Return (X, Y) of the center of cell containing provided text 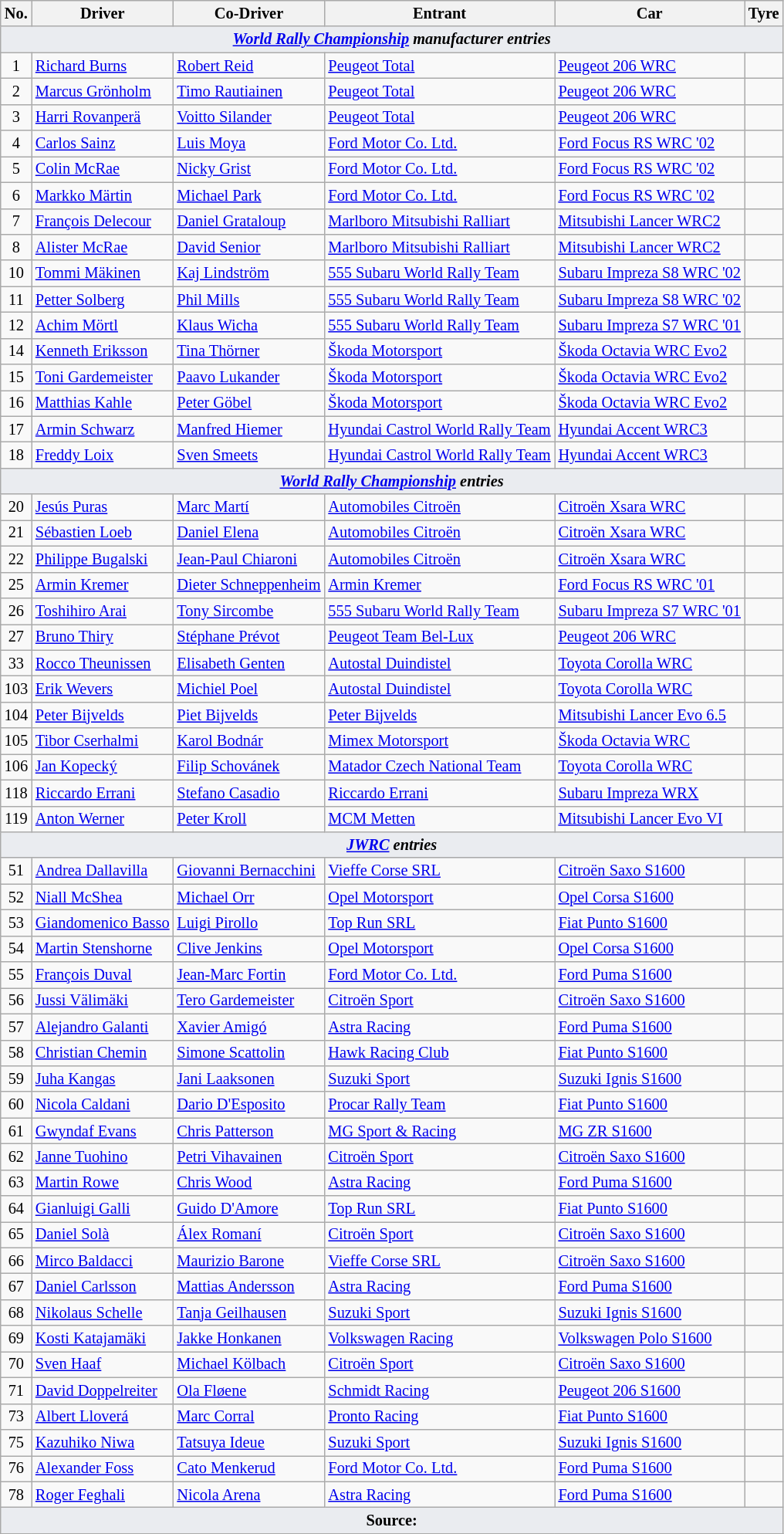
Entrant (439, 13)
Sébastien Loeb (103, 533)
15 (16, 378)
Jussi Välimäki (103, 1001)
Alexander Foss (103, 1468)
François Duval (103, 975)
Petter Solberg (103, 300)
54 (16, 949)
Volkswagen Racing (439, 1339)
Nikolaus Schelle (103, 1312)
Freddy Loix (103, 455)
Dieter Schneppenheim (249, 585)
World Rally Championship entries (392, 481)
26 (16, 611)
Juha Kangas (103, 1079)
27 (16, 637)
Harri Rovanperä (103, 117)
Procar Rally Team (439, 1105)
Filip Schovánek (249, 767)
Bruno Thiry (103, 637)
David Doppelreiter (103, 1390)
Driver (103, 13)
33 (16, 663)
Nicola Caldani (103, 1105)
Albert Lloverá (103, 1417)
Achim Mörtl (103, 325)
Mirco Baldacci (103, 1261)
8 (16, 247)
Rocco Theunissen (103, 663)
Álex Romaní (249, 1234)
14 (16, 351)
70 (16, 1364)
60 (16, 1105)
58 (16, 1053)
75 (16, 1442)
Cato Menkerud (249, 1468)
Michael Orr (249, 897)
Jean-Paul Chiaroni (249, 559)
Daniel Solà (103, 1234)
10 (16, 273)
57 (16, 1027)
Source: (392, 1520)
Peter Göbel (249, 403)
Klaus Wicha (249, 325)
21 (16, 533)
6 (16, 195)
Erik Wevers (103, 689)
Škoda Octavia WRC (650, 741)
Schmidt Racing (439, 1390)
Philippe Bugalski (103, 559)
Guido D'Amore (249, 1209)
Richard Burns (103, 66)
11 (16, 300)
118 (16, 793)
François Delecour (103, 222)
Nicola Arena (249, 1495)
56 (16, 1001)
2 (16, 91)
Michael Kölbach (249, 1364)
Daniel Elena (249, 533)
65 (16, 1234)
Kaj Lindström (249, 273)
Niall McShea (103, 897)
Manfred Hiemer (249, 429)
Luigi Pirollo (249, 923)
Andrea Dallavilla (103, 871)
Timo Rautiainen (249, 91)
Daniel Carlsson (103, 1287)
Simone Scattolin (249, 1053)
5 (16, 169)
Kosti Katajamäki (103, 1339)
76 (16, 1468)
78 (16, 1495)
Petri Vihavainen (249, 1156)
Janne Tuohino (103, 1156)
Chris Patterson (249, 1131)
Gwyndaf Evans (103, 1131)
Elisabeth Genten (249, 663)
7 (16, 222)
4 (16, 144)
12 (16, 325)
Paavo Lukander (249, 378)
Sven Smeets (249, 455)
52 (16, 897)
Maurizio Barone (249, 1261)
22 (16, 559)
Marcus Grönholm (103, 91)
Karol Bodnár (249, 741)
Colin McRae (103, 169)
25 (16, 585)
Tatsuya Ideue (249, 1442)
JWRC entries (392, 845)
Alister McRae (103, 247)
Mimex Motorsport (439, 741)
Mattias Andersson (249, 1287)
Giandomenico Basso (103, 923)
Gianluigi Galli (103, 1209)
Anton Werner (103, 819)
Clive Jenkins (249, 949)
MG ZR S1600 (650, 1131)
59 (16, 1079)
Jan Kopecký (103, 767)
Marc Corral (249, 1417)
Jakke Honkanen (249, 1339)
Subaru Impreza WRX (650, 793)
Dario D'Esposito (249, 1105)
Peugeot Team Bel-Lux (439, 637)
MCM Metten (439, 819)
Giovanni Bernacchini (249, 871)
Matador Czech National Team (439, 767)
53 (16, 923)
David Senior (249, 247)
Daniel Grataloup (249, 222)
64 (16, 1209)
Mitsubishi Lancer Evo 6.5 (650, 715)
66 (16, 1261)
Toni Gardemeister (103, 378)
Martin Stenshorne (103, 949)
61 (16, 1131)
Toshihiro Arai (103, 611)
119 (16, 819)
Volkswagen Polo S1600 (650, 1339)
73 (16, 1417)
18 (16, 455)
Ford Focus RS WRC '01 (650, 585)
Tyre (764, 13)
Stefano Casadio (249, 793)
Kazuhiko Niwa (103, 1442)
Peugeot 206 S1600 (650, 1390)
Car (650, 13)
Jani Laaksonen (249, 1079)
Tero Gardemeister (249, 1001)
Kenneth Eriksson (103, 351)
Mitsubishi Lancer Evo VI (650, 819)
Carlos Sainz (103, 144)
Jean-Marc Fortin (249, 975)
Chris Wood (249, 1183)
Voitto Silander (249, 117)
Phil Mills (249, 300)
Piet Bijvelds (249, 715)
Markko Märtin (103, 195)
Luis Moya (249, 144)
Marc Martí (249, 507)
MG Sport & Racing (439, 1131)
103 (16, 689)
Roger Feghali (103, 1495)
69 (16, 1339)
55 (16, 975)
63 (16, 1183)
Sven Haaf (103, 1364)
Tony Sircombe (249, 611)
51 (16, 871)
Jesús Puras (103, 507)
Tina Thörner (249, 351)
Co-Driver (249, 13)
Robert Reid (249, 66)
17 (16, 429)
No. (16, 13)
16 (16, 403)
Hawk Racing Club (439, 1053)
World Rally Championship manufacturer entries (392, 39)
67 (16, 1287)
Xavier Amigó (249, 1027)
Martin Rowe (103, 1183)
68 (16, 1312)
Tanja Geilhausen (249, 1312)
3 (16, 117)
71 (16, 1390)
Matthias Kahle (103, 403)
Ola Fløene (249, 1390)
Christian Chemin (103, 1053)
Tibor Cserhalmi (103, 741)
62 (16, 1156)
Michiel Poel (249, 689)
1 (16, 66)
Tommi Mäkinen (103, 273)
Nicky Grist (249, 169)
Alejandro Galanti (103, 1027)
105 (16, 741)
Armin Schwarz (103, 429)
104 (16, 715)
106 (16, 767)
Peter Kroll (249, 819)
Pronto Racing (439, 1417)
Stéphane Prévot (249, 637)
20 (16, 507)
Michael Park (249, 195)
